From the cell containing the given text, extract its center point as [X, Y] coordinate. 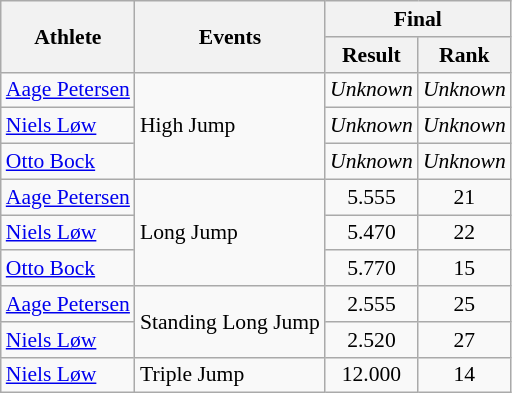
Final [418, 19]
Rank [464, 55]
Standing Long Jump [230, 322]
22 [464, 233]
Long Jump [230, 232]
Result [372, 55]
Athlete [68, 36]
5.470 [372, 233]
15 [464, 269]
2.520 [372, 340]
25 [464, 304]
5.555 [372, 197]
2.555 [372, 304]
5.770 [372, 269]
14 [464, 375]
27 [464, 340]
High Jump [230, 126]
12.000 [372, 375]
Triple Jump [230, 375]
Events [230, 36]
21 [464, 197]
